Identify which cell holds the provided text, then report its [X, Y] central coordinate. 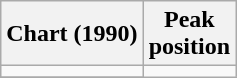
Peakposition [189, 34]
Chart (1990) [72, 34]
